Determine the [x, y] coordinate at the center of the cell enclosing the given text.  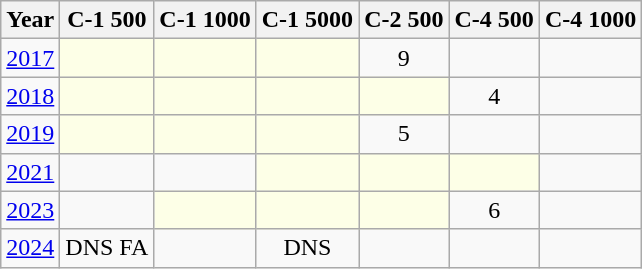
DNS FA [107, 248]
2021 [30, 172]
Year [30, 20]
4 [494, 96]
9 [404, 58]
2023 [30, 210]
C-1 5000 [307, 20]
C-2 500 [404, 20]
2024 [30, 248]
C-1 500 [107, 20]
2019 [30, 134]
2017 [30, 58]
2018 [30, 96]
6 [494, 210]
5 [404, 134]
C-4 500 [494, 20]
C-4 1000 [590, 20]
DNS [307, 248]
C-1 1000 [205, 20]
